Scan for the cell matching the given text and deliver its (X, Y) coordinate at center. 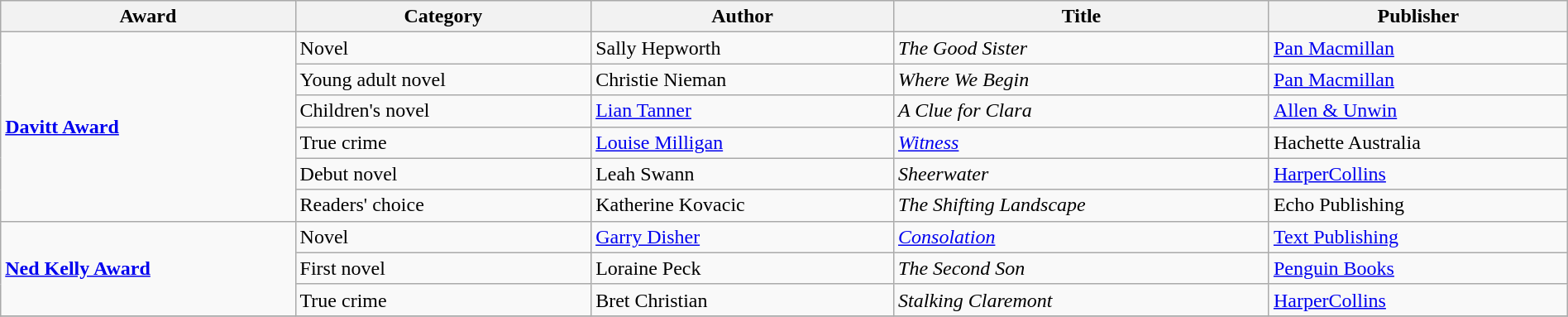
Hachette Australia (1417, 142)
Allen & Unwin (1417, 111)
Sheerwater (1082, 174)
Garry Disher (743, 237)
Ned Kelly Award (148, 268)
Witness (1082, 142)
Text Publishing (1417, 237)
Young adult novel (443, 79)
Loraine Peck (743, 268)
Christie Nieman (743, 79)
First novel (443, 268)
Penguin Books (1417, 268)
Title (1082, 17)
A Clue for Clara (1082, 111)
Davitt Award (148, 127)
Award (148, 17)
Children's novel (443, 111)
Category (443, 17)
Louise Milligan (743, 142)
Consolation (1082, 237)
Debut novel (443, 174)
Bret Christian (743, 300)
Stalking Claremont (1082, 300)
The Good Sister (1082, 48)
Where We Begin (1082, 79)
The Shifting Landscape (1082, 205)
Author (743, 17)
Sally Hepworth (743, 48)
Echo Publishing (1417, 205)
Publisher (1417, 17)
Lian Tanner (743, 111)
The Second Son (1082, 268)
Katherine Kovacic (743, 205)
Readers' choice (443, 205)
Leah Swann (743, 174)
